Output the [X, Y] coordinate of the center of the cell containing the given text.  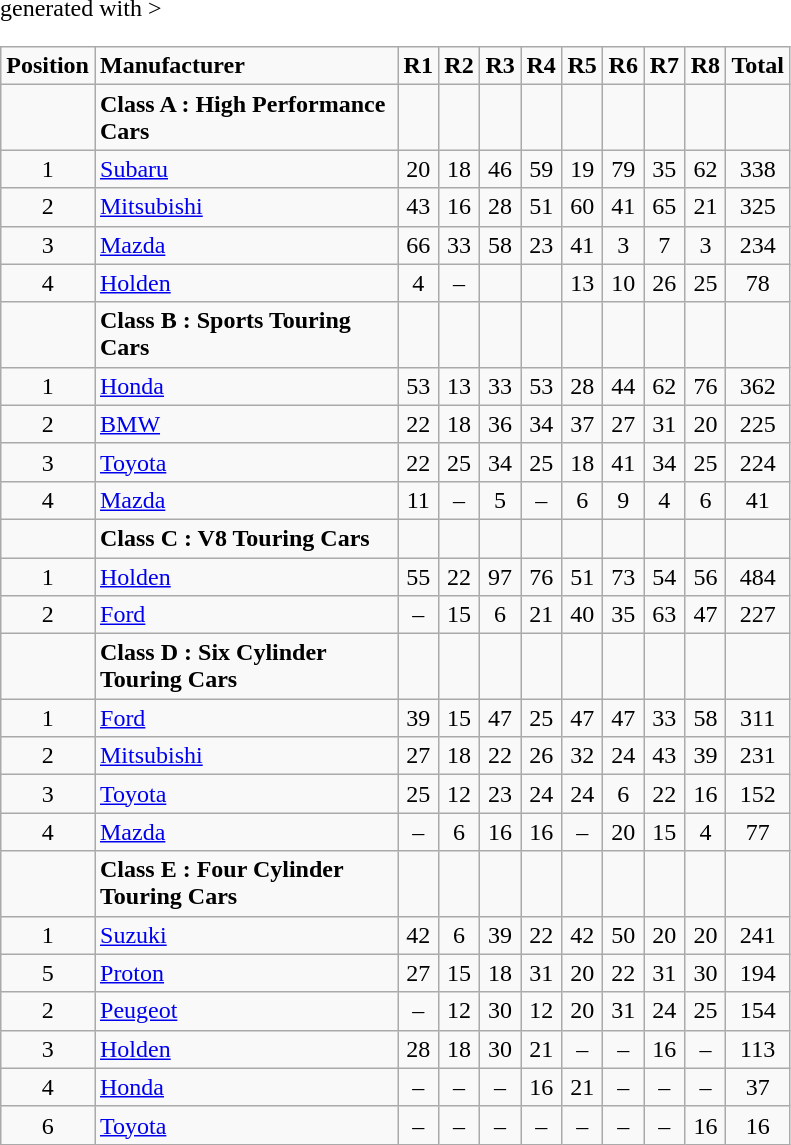
R6 [624, 66]
10 [624, 283]
44 [624, 386]
Class A : High Performance Cars [246, 118]
32 [582, 756]
Proton [246, 973]
9 [624, 500]
R8 [706, 66]
Position [48, 66]
R3 [500, 66]
97 [500, 577]
325 [758, 207]
77 [758, 832]
63 [664, 615]
Class E : Four Cylinder Touring Cars [246, 884]
59 [542, 169]
362 [758, 386]
152 [758, 794]
Total [758, 66]
56 [706, 577]
311 [758, 718]
BMW [246, 424]
234 [758, 245]
113 [758, 1049]
79 [624, 169]
55 [418, 577]
Subaru [246, 169]
73 [624, 577]
46 [500, 169]
40 [582, 615]
Class D : Six Cylinder Touring Cars [246, 666]
11 [418, 500]
R4 [542, 66]
36 [500, 424]
484 [758, 577]
R2 [458, 66]
78 [758, 283]
19 [582, 169]
Class B : Sports Touring Cars [246, 334]
227 [758, 615]
Manufacturer [246, 66]
Suzuki [246, 935]
54 [664, 577]
194 [758, 973]
60 [582, 207]
Peugeot [246, 1011]
R1 [418, 66]
231 [758, 756]
154 [758, 1011]
Class C : V8 Touring Cars [246, 538]
338 [758, 169]
7 [664, 245]
R5 [582, 66]
R7 [664, 66]
65 [664, 207]
66 [418, 245]
225 [758, 424]
241 [758, 935]
50 [624, 935]
224 [758, 462]
